Scan for the cell matching the given text and deliver its (x, y) coordinate at center. 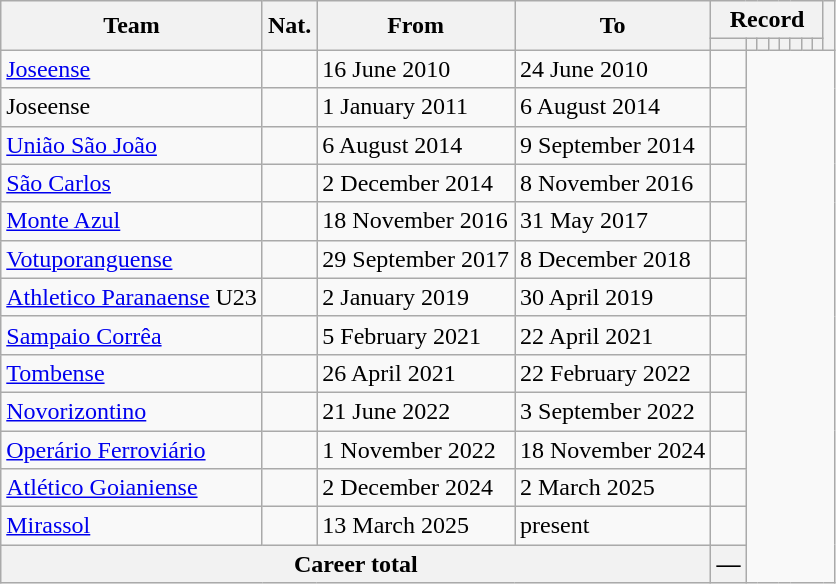
1 November 2022 (416, 449)
26 April 2021 (416, 373)
22 February 2022 (612, 373)
Operário Ferroviário (132, 449)
31 May 2017 (612, 221)
9 September 2014 (612, 145)
18 November 2016 (416, 221)
18 November 2024 (612, 449)
Sampaio Corrêa (132, 335)
29 September 2017 (416, 259)
2 December 2024 (416, 488)
8 December 2018 (612, 259)
present (612, 526)
8 November 2016 (612, 183)
2 January 2019 (416, 297)
Atlético Goianiense (132, 488)
13 March 2025 (416, 526)
2 December 2014 (416, 183)
Monte Azul (132, 221)
Nat. (289, 26)
2 March 2025 (612, 488)
From (416, 26)
3 September 2022 (612, 411)
1 January 2011 (416, 107)
Mirassol (132, 526)
Career total (356, 564)
To (612, 26)
16 June 2010 (416, 69)
Tombense (132, 373)
São Carlos (132, 183)
5 February 2021 (416, 335)
União São João (132, 145)
— (728, 564)
21 June 2022 (416, 411)
30 April 2019 (612, 297)
Novorizontino (132, 411)
24 June 2010 (612, 69)
Athletico Paranaense U23 (132, 297)
Record (767, 20)
22 April 2021 (612, 335)
Team (132, 26)
Votuporanguense (132, 259)
